From the cell containing the given text, extract its center point as [x, y] coordinate. 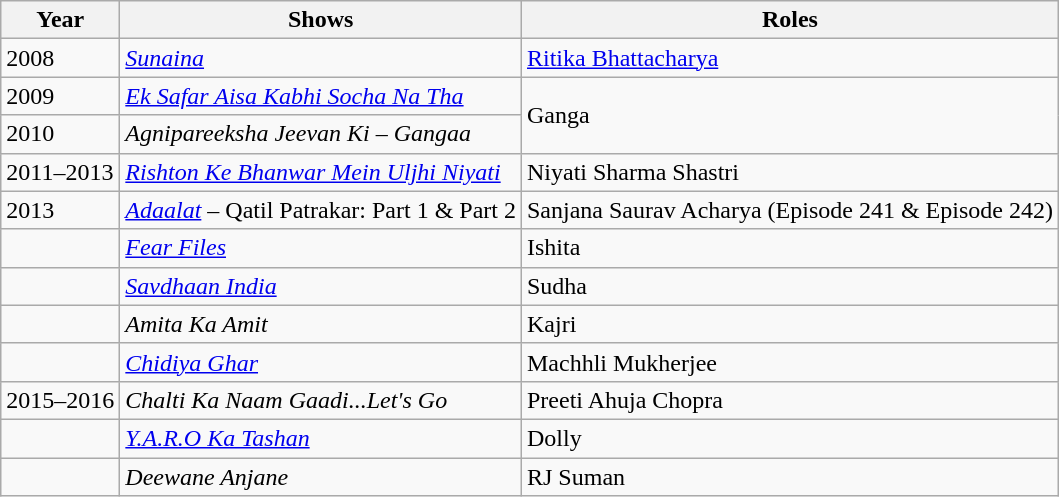
Sanjana Saurav Acharya (Episode 241 & Episode 242) [790, 210]
Chidiya Ghar [321, 362]
Rishton Ke Bhanwar Mein Uljhi Niyati [321, 172]
Shows [321, 20]
RJ Suman [790, 477]
Sunaina [321, 58]
Dolly [790, 438]
2015–2016 [60, 400]
Agnipareeksha Jeevan Ki – Gangaa [321, 134]
2008 [60, 58]
Amita Ka Amit [321, 324]
Y.A.R.O Ka Tashan [321, 438]
Ganga [790, 115]
Machhli Mukherjee [790, 362]
Deewane Anjane [321, 477]
2010 [60, 134]
2009 [60, 96]
Niyati Sharma Shastri [790, 172]
2011–2013 [60, 172]
Roles [790, 20]
Adaalat – Qatil Patrakar: Part 1 & Part 2 [321, 210]
2013 [60, 210]
Kajri [790, 324]
Preeti Ahuja Chopra [790, 400]
Ishita [790, 248]
Sudha [790, 286]
Ek Safar Aisa Kabhi Socha Na Tha [321, 96]
Chalti Ka Naam Gaadi...Let's Go [321, 400]
Ritika Bhattacharya [790, 58]
Savdhaan India [321, 286]
Year [60, 20]
Fear Files [321, 248]
